From the cell containing the given text, extract its center point as (X, Y) coordinate. 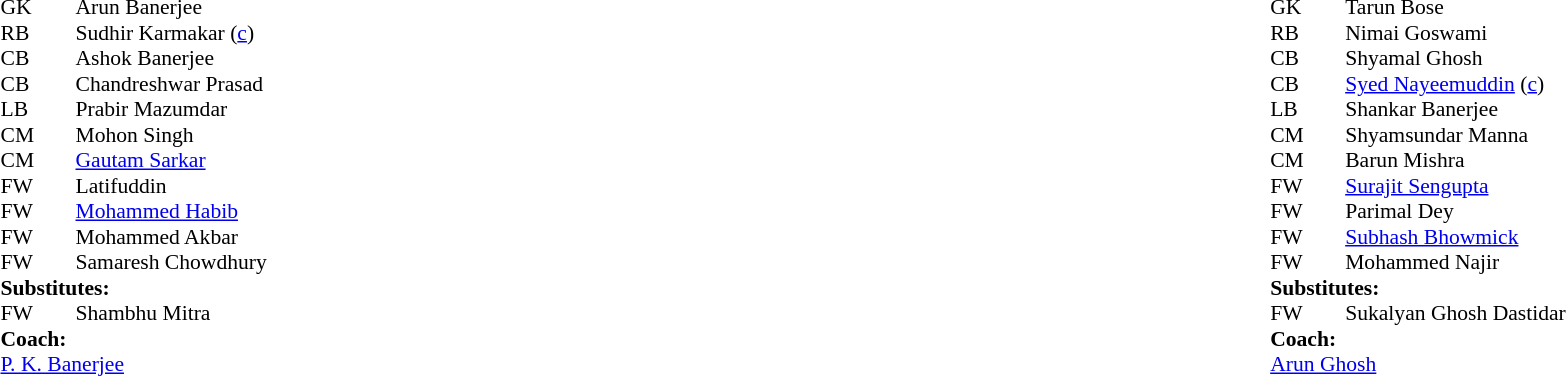
Shyamsundar Manna (1456, 135)
Mohammed Habib (172, 211)
Samaresh Chowdhury (172, 263)
Sudhir Karmakar (c) (172, 33)
Subhash Bhowmick (1456, 237)
Mohammed Najir (1456, 263)
Prabir Mazumdar (172, 109)
Nimai Goswami (1456, 33)
Shankar Banerjee (1456, 109)
Mohammed Akbar (172, 237)
Mohon Singh (172, 135)
Chandreshwar Prasad (172, 84)
Shyamal Ghosh (1456, 59)
Parimal Dey (1456, 211)
Barun Mishra (1456, 161)
Ashok Banerjee (172, 59)
Sukalyan Ghosh Dastidar (1456, 313)
Surajit Sengupta (1456, 186)
Syed Nayeemuddin (c) (1456, 84)
Latifuddin (172, 186)
Shambhu Mitra (172, 313)
Gautam Sarkar (172, 161)
